Detect which cell encompasses the target text, then output its (x, y) center coordinate. 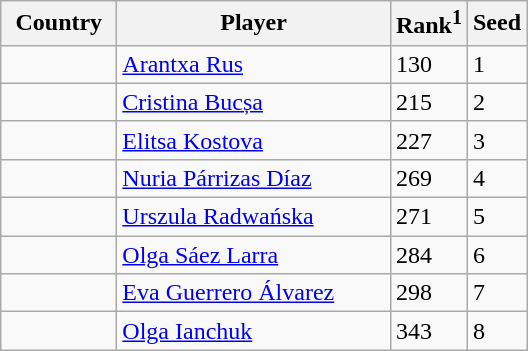
215 (428, 102)
1 (496, 64)
Nuria Párrizas Díaz (254, 178)
Country (59, 24)
343 (428, 331)
Urszula Radwańska (254, 217)
Rank1 (428, 24)
Player (254, 24)
2 (496, 102)
227 (428, 140)
8 (496, 331)
Cristina Bucșa (254, 102)
130 (428, 64)
Olga Ianchuk (254, 331)
284 (428, 255)
271 (428, 217)
298 (428, 293)
6 (496, 255)
Seed (496, 24)
Olga Sáez Larra (254, 255)
Elitsa Kostova (254, 140)
7 (496, 293)
Arantxa Rus (254, 64)
5 (496, 217)
Eva Guerrero Álvarez (254, 293)
4 (496, 178)
3 (496, 140)
269 (428, 178)
